Return the [x, y] coordinate for the center point of the cell that contains the specified text.  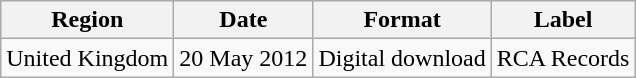
RCA Records [563, 58]
20 May 2012 [244, 58]
Region [88, 20]
Date [244, 20]
Label [563, 20]
Format [402, 20]
Digital download [402, 58]
United Kingdom [88, 58]
